Scan for the cell matching the given text and deliver its [X, Y] coordinate at center. 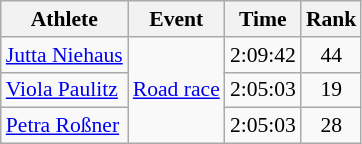
Petra Roßner [64, 126]
Rank [332, 19]
28 [332, 126]
Road race [176, 90]
19 [332, 90]
Athlete [64, 19]
Jutta Niehaus [64, 55]
Event [176, 19]
44 [332, 55]
Time [263, 19]
2:09:42 [263, 55]
Viola Paulitz [64, 90]
